Pinpoint the cell where the given text exists, returning its [X, Y] midpoint coordinate. 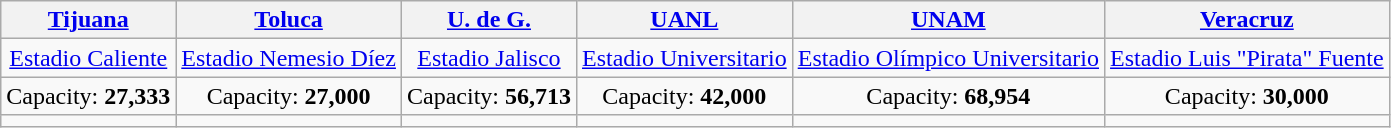
Capacity: 42,000 [684, 96]
Capacity: 27,333 [88, 96]
Capacity: 30,000 [1248, 96]
Estadio Luis "Pirata" Fuente [1248, 58]
U. de G. [488, 20]
Veracruz [1248, 20]
Capacity: 68,954 [948, 96]
Capacity: 56,713 [488, 96]
Capacity: 27,000 [289, 96]
Estadio Jalisco [488, 58]
Estadio Nemesio Díez [289, 58]
Tijuana [88, 20]
Estadio Universitario [684, 58]
UANL [684, 20]
UNAM [948, 20]
Toluca [289, 20]
Estadio Caliente [88, 58]
Estadio Olímpico Universitario [948, 58]
